Scan for the cell matching the given text and deliver its (x, y) coordinate at center. 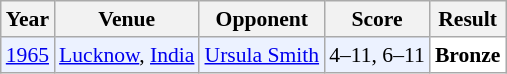
Year (28, 19)
Score (377, 19)
Lucknow, India (126, 55)
4–11, 6–11 (377, 55)
Result (468, 19)
Opponent (262, 19)
Ursula Smith (262, 55)
1965 (28, 55)
Venue (126, 19)
Bronze (468, 55)
